Return the [X, Y] coordinate for the center point of the cell that contains the specified text.  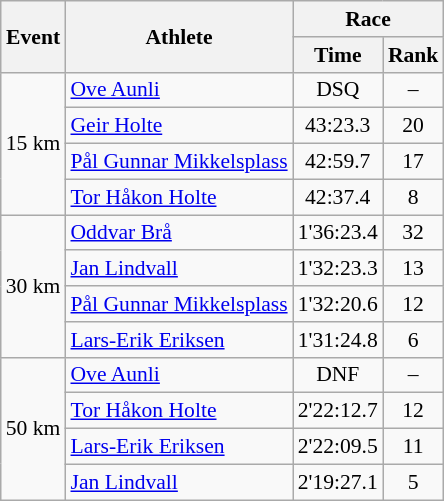
Time [338, 55]
Geir Holte [178, 126]
43:23.3 [338, 126]
DSQ [338, 90]
11 [414, 447]
15 km [34, 143]
8 [414, 197]
32 [414, 233]
1'32:20.6 [338, 304]
1'31:24.8 [338, 340]
1'36:23.4 [338, 233]
Athlete [178, 36]
30 km [34, 286]
2'22:09.5 [338, 447]
2'22:12.7 [338, 411]
42:59.7 [338, 162]
20 [414, 126]
5 [414, 482]
DNF [338, 375]
42:37.4 [338, 197]
Race [368, 19]
6 [414, 340]
Rank [414, 55]
17 [414, 162]
50 km [34, 428]
1'32:23.3 [338, 269]
13 [414, 269]
2'19:27.1 [338, 482]
Event [34, 36]
Oddvar Brå [178, 233]
